Search for the cell housing the specified text and yield its [x, y] center coordinate. 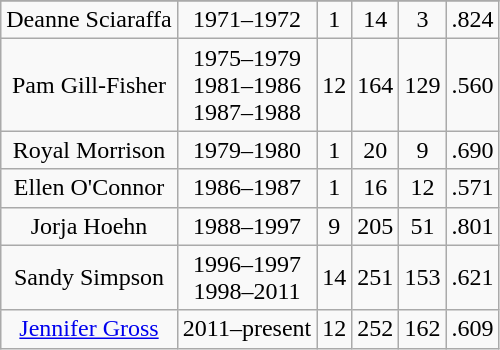
1975–19791981–19861987–1988 [246, 85]
129 [422, 85]
20 [376, 150]
1986–1987 [246, 188]
205 [376, 226]
252 [376, 329]
Deanne Sciaraffa [90, 20]
2011–present [246, 329]
.609 [472, 329]
Royal Morrison [90, 150]
.560 [472, 85]
162 [422, 329]
1971–1972 [246, 20]
51 [422, 226]
Pam Gill-Fisher [90, 85]
.690 [472, 150]
.621 [472, 278]
153 [422, 278]
1988–1997 [246, 226]
.824 [472, 20]
Ellen O'Connor [90, 188]
251 [376, 278]
Jennifer Gross [90, 329]
.801 [472, 226]
3 [422, 20]
1979–1980 [246, 150]
1996–19971998–2011 [246, 278]
Jorja Hoehn [90, 226]
16 [376, 188]
.571 [472, 188]
164 [376, 85]
Sandy Simpson [90, 278]
